Pinpoint the cell where the given text exists, returning its [x, y] midpoint coordinate. 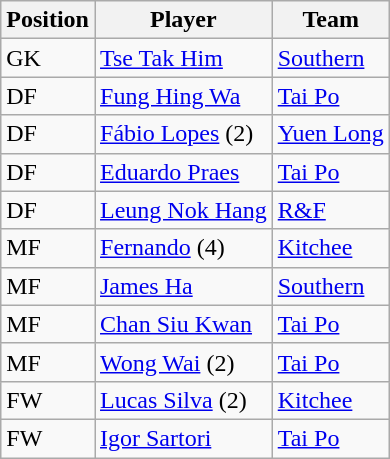
Team [330, 20]
Fung Hing Wa [183, 96]
Wong Wai (2) [183, 362]
Igor Sartori [183, 438]
Tse Tak Him [183, 58]
Eduardo Praes [183, 172]
Fábio Lopes (2) [183, 134]
Leung Nok Hang [183, 210]
Chan Siu Kwan [183, 324]
GK [48, 58]
Yuen Long [330, 134]
Position [48, 20]
James Ha [183, 286]
Lucas Silva (2) [183, 400]
R&F [330, 210]
Fernando (4) [183, 248]
Player [183, 20]
